Scan for the cell matching the given text and deliver its [X, Y] coordinate at center. 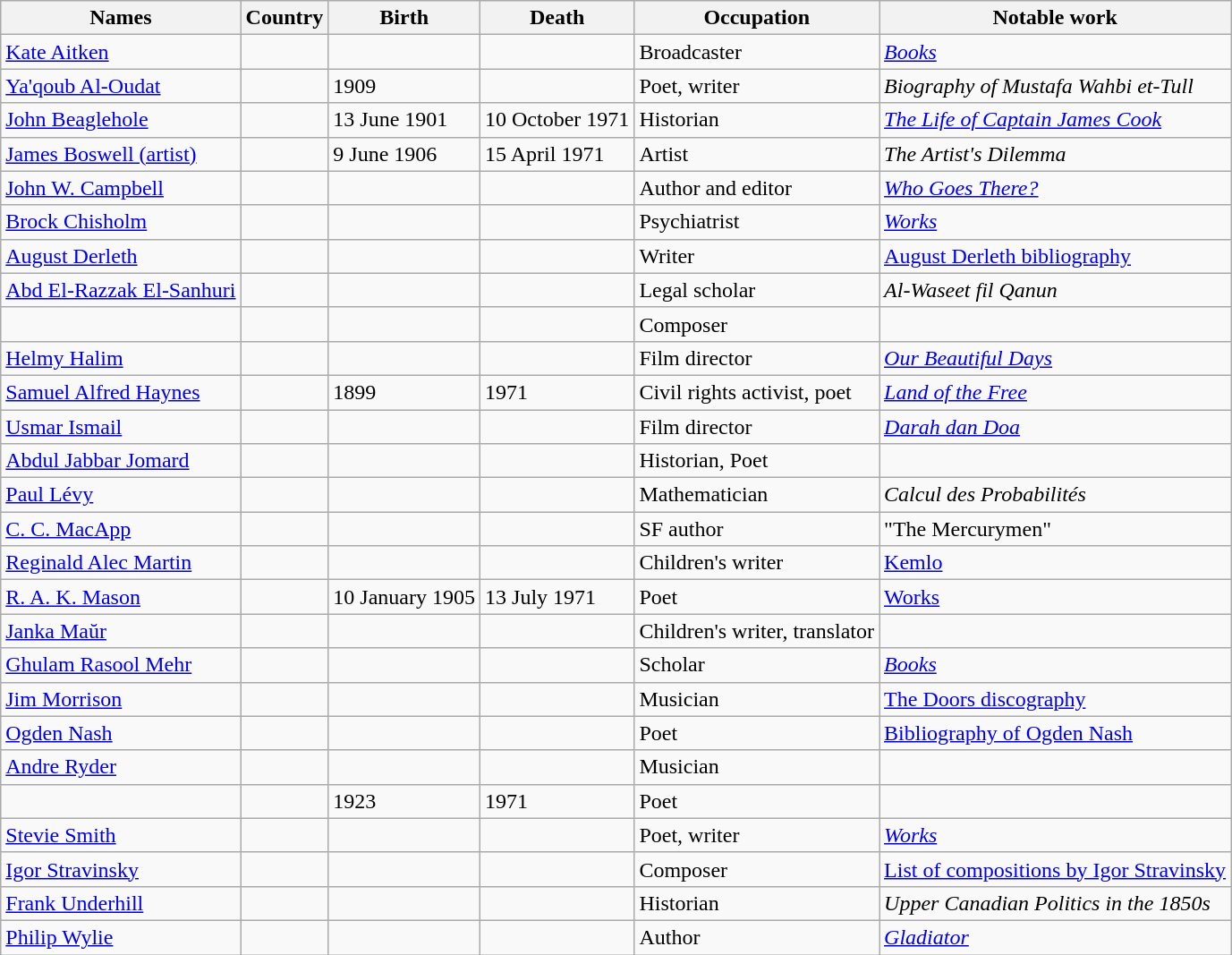
Helmy Halim [121, 358]
"The Mercurymen" [1056, 529]
Mathematician [757, 495]
Children's writer, translator [757, 631]
Philip Wylie [121, 937]
Who Goes There? [1056, 188]
Ya'qoub Al-Oudat [121, 86]
James Boswell (artist) [121, 154]
Abdul Jabbar Jomard [121, 461]
Land of the Free [1056, 392]
Kemlo [1056, 563]
Names [121, 18]
Historian, Poet [757, 461]
1923 [404, 801]
John W. Campbell [121, 188]
Broadcaster [757, 52]
1909 [404, 86]
John Beaglehole [121, 120]
Paul Lévy [121, 495]
Notable work [1056, 18]
Psychiatrist [757, 222]
13 June 1901 [404, 120]
Jim Morrison [121, 699]
Civil rights activist, poet [757, 392]
The Artist's Dilemma [1056, 154]
Children's writer [757, 563]
Legal scholar [757, 290]
Our Beautiful Days [1056, 358]
10 October 1971 [557, 120]
Death [557, 18]
1899 [404, 392]
Usmar Ismail [121, 427]
Biography of Mustafa Wahbi et-Tull [1056, 86]
Author [757, 937]
Writer [757, 256]
Gladiator [1056, 937]
Frank Underhill [121, 903]
9 June 1906 [404, 154]
August Derleth bibliography [1056, 256]
15 April 1971 [557, 154]
Janka Maŭr [121, 631]
10 January 1905 [404, 597]
The Doors discography [1056, 699]
Ghulam Rasool Mehr [121, 665]
The Life of Captain James Cook [1056, 120]
Artist [757, 154]
Samuel Alfred Haynes [121, 392]
C. C. MacApp [121, 529]
Upper Canadian Politics in the 1850s [1056, 903]
Author and editor [757, 188]
August Derleth [121, 256]
Stevie Smith [121, 835]
Calcul des Probabilités [1056, 495]
SF author [757, 529]
Scholar [757, 665]
13 July 1971 [557, 597]
Brock Chisholm [121, 222]
Reginald Alec Martin [121, 563]
Country [285, 18]
Birth [404, 18]
Bibliography of Ogden Nash [1056, 733]
Andre Ryder [121, 767]
Ogden Nash [121, 733]
Kate Aitken [121, 52]
Igor Stravinsky [121, 869]
Al-Waseet fil Qanun [1056, 290]
Darah dan Doa [1056, 427]
Occupation [757, 18]
Abd El-Razzak El-Sanhuri [121, 290]
List of compositions by Igor Stravinsky [1056, 869]
R. A. K. Mason [121, 597]
